For the text-containing cell, return its midpoint in [x, y] coordinate format. 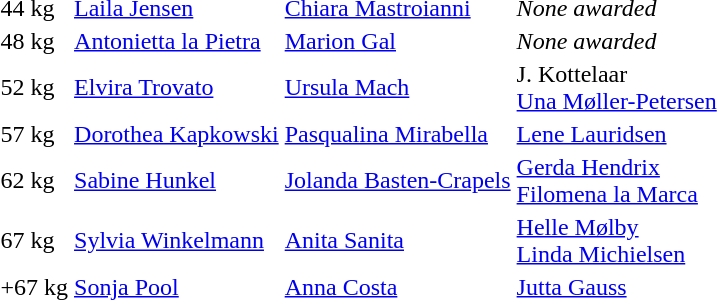
Pasqualina Mirabella [398, 134]
Sylvia Winkelmann [177, 240]
Elvira Trovato [177, 88]
Anita Sanita [398, 240]
Dorothea Kapkowski [177, 134]
Jolanda Basten-Crapels [398, 180]
Marion Gal [398, 41]
Sabine Hunkel [177, 180]
Ursula Mach [398, 88]
Antonietta la Pietra [177, 41]
